For the text-containing cell, return its midpoint in (x, y) coordinate format. 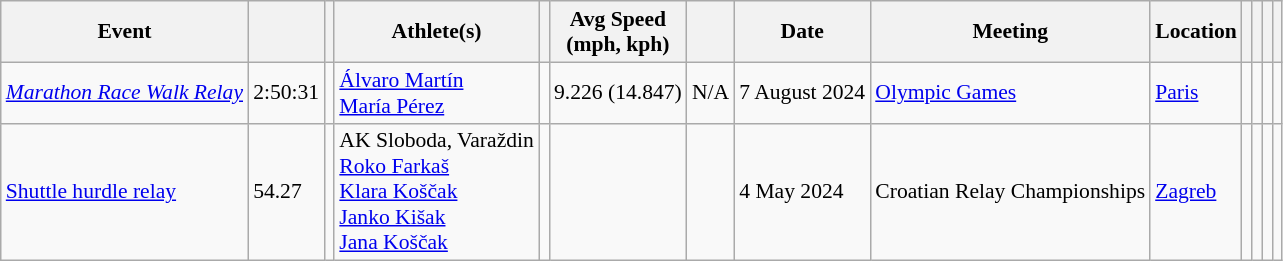
Date (802, 32)
54.27 (286, 192)
Álvaro MartínMaría Pérez (436, 92)
9.226 (14.847) (618, 92)
Zagreb (1196, 192)
Location (1196, 32)
Avg Speed(mph, kph) (618, 32)
N/A (710, 92)
Paris (1196, 92)
Meeting (1010, 32)
Olympic Games (1010, 92)
4 May 2024 (802, 192)
7 August 2024 (802, 92)
Marathon Race Walk Relay (124, 92)
Athlete(s) (436, 32)
AK Sloboda, VaraždinRoko FarkašKlara KoščakJanko KišakJana Koščak (436, 192)
2:50:31 (286, 92)
Croatian Relay Championships (1010, 192)
Shuttle hurdle relay (124, 192)
Event (124, 32)
